Find where the given text appears and provide that cell's center as [x, y] coordinate. 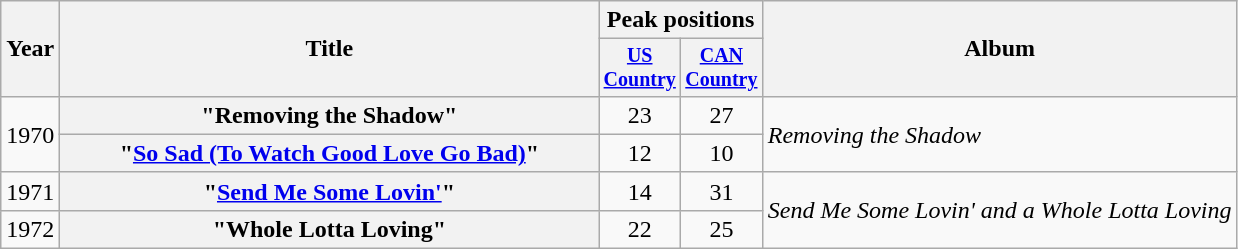
US Country [640, 68]
"Removing the Shadow" [330, 115]
1970 [30, 134]
10 [722, 153]
Send Me Some Lovin' and a Whole Lotta Loving [1000, 210]
1971 [30, 191]
12 [640, 153]
Peak positions [680, 20]
25 [722, 229]
CAN Country [722, 68]
Year [30, 49]
31 [722, 191]
22 [640, 229]
14 [640, 191]
"So Sad (To Watch Good Love Go Bad)" [330, 153]
"Send Me Some Lovin'" [330, 191]
Title [330, 49]
27 [722, 115]
Album [1000, 49]
Removing the Shadow [1000, 134]
"Whole Lotta Loving" [330, 229]
23 [640, 115]
1972 [30, 229]
